Capture the cell that displays the provided text and extract its [X, Y] central coordinate. 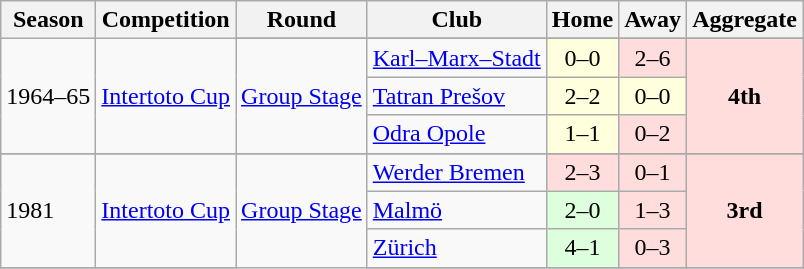
Season [48, 20]
2–0 [582, 210]
2–6 [653, 58]
4th [745, 96]
Aggregate [745, 20]
1981 [48, 210]
Competition [166, 20]
Werder Bremen [456, 172]
1964–65 [48, 96]
1–3 [653, 210]
Zürich [456, 248]
Odra Opole [456, 134]
2–3 [582, 172]
0–2 [653, 134]
2–2 [582, 96]
Tatran Prešov [456, 96]
0–3 [653, 248]
4–1 [582, 248]
Away [653, 20]
Club [456, 20]
Home [582, 20]
Round [302, 20]
3rd [745, 210]
Karl–Marx–Stadt [456, 58]
0–1 [653, 172]
Malmö [456, 210]
1–1 [582, 134]
